Identify which cell holds the provided text, then report its (x, y) central coordinate. 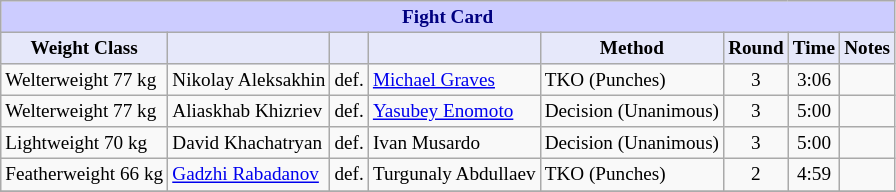
Turgunaly Abdullaev (454, 175)
Method (632, 48)
Aliaskhab Khizriev (249, 111)
Fight Card (448, 17)
Yasubey Enomoto (454, 111)
Time (814, 48)
Featherweight 66 kg (84, 175)
Round (756, 48)
Gadzhi Rabadanov (249, 175)
4:59 (814, 175)
Ivan Musardo (454, 143)
Notes (868, 48)
Nikolay Aleksakhin (249, 80)
Lightweight 70 kg (84, 143)
2 (756, 175)
David Khachatryan (249, 143)
Weight Class (84, 48)
3:06 (814, 80)
Michael Graves (454, 80)
